Detect which cell encompasses the target text, then output its [X, Y] center coordinate. 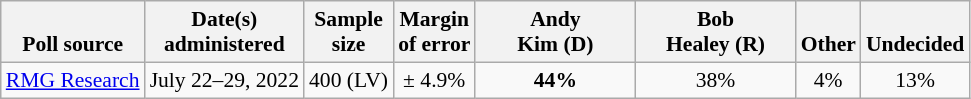
38% [715, 80]
BobHealey (R) [715, 32]
July 22–29, 2022 [224, 80]
Date(s)administered [224, 32]
Marginof error [434, 32]
Samplesize [348, 32]
RMG Research [73, 80]
400 (LV) [348, 80]
13% [915, 80]
Undecided [915, 32]
Other [828, 32]
Poll source [73, 32]
4% [828, 80]
AndyKim (D) [555, 32]
44% [555, 80]
± 4.9% [434, 80]
